Return the [X, Y] coordinate for the center point of the cell that contains the specified text.  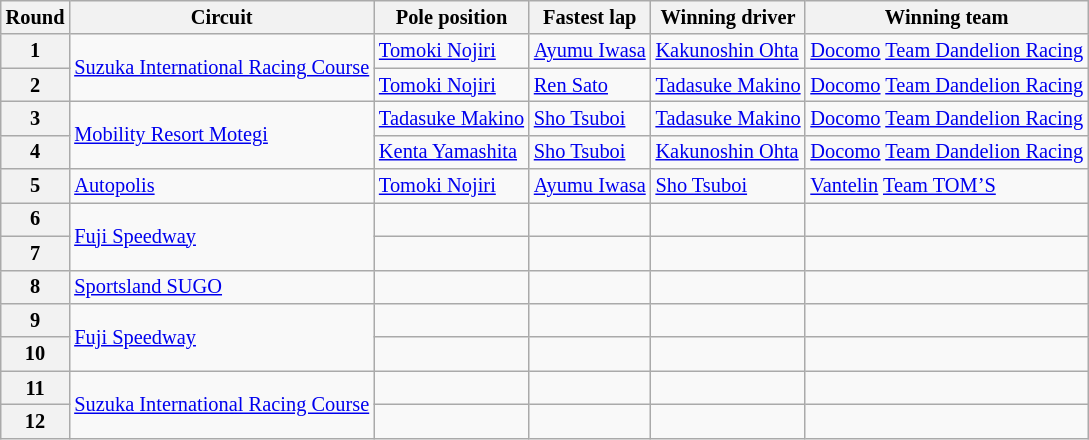
12 [36, 421]
11 [36, 388]
Ren Sato [590, 85]
5 [36, 186]
Winning team [946, 17]
4 [36, 152]
8 [36, 287]
Winning driver [728, 17]
Round [36, 17]
Pole position [452, 17]
6 [36, 219]
Autopolis [222, 186]
1 [36, 51]
Sportsland SUGO [222, 287]
10 [36, 354]
7 [36, 253]
Circuit [222, 17]
2 [36, 85]
Fastest lap [590, 17]
Mobility Resort Motegi [222, 134]
3 [36, 118]
Kenta Yamashita [452, 152]
Vantelin Team TOM’S [946, 186]
9 [36, 320]
